Return [x, y] of the center of cell containing provided text 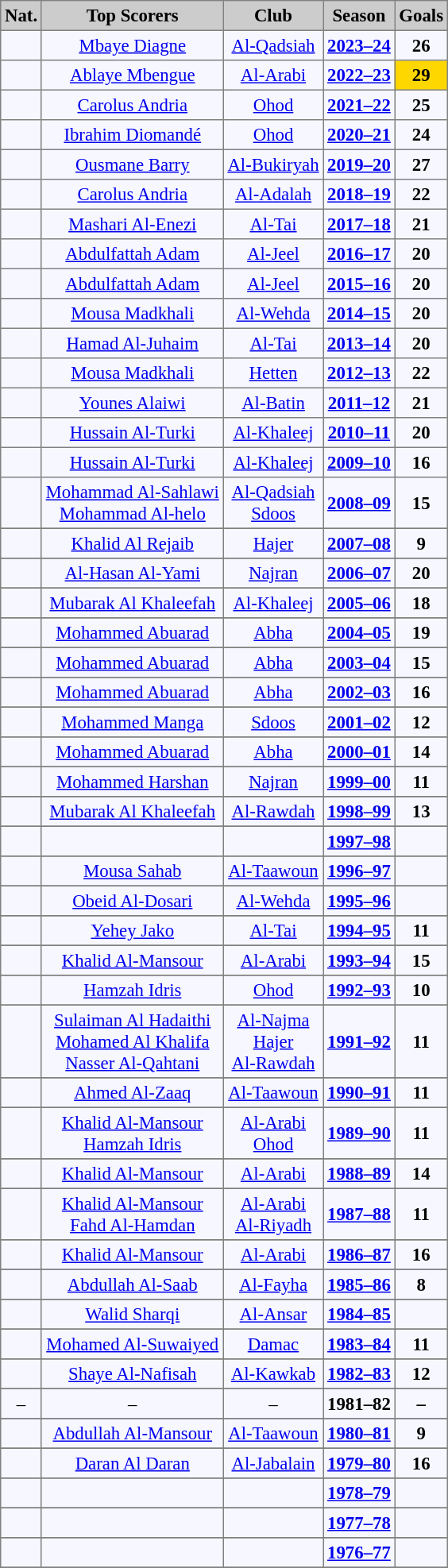
Hamad Al-Juhaim [132, 343]
Mohammad Al-SahlawiMohammad Al-helo [132, 503]
Shaye Al-Nafisah [132, 1374]
8 [421, 1284]
2003–04 [359, 662]
Al-Batin [273, 403]
2018–19 [359, 195]
Damac [273, 1344]
Nat. [21, 16]
1976–77 [359, 1553]
Yehey Jako [132, 931]
Ibrahim Diomandé [132, 135]
10 [421, 991]
Ahmed Al-Zaaq [132, 1093]
2011–12 [359, 403]
2002–03 [359, 693]
Ablaye Mbengue [132, 75]
2015–16 [359, 284]
Walid Sharqi [132, 1315]
Mashari Al-Enezi [132, 224]
1991–92 [359, 1041]
Al-Jabalain [273, 1463]
1996–97 [359, 871]
18 [421, 603]
Season [359, 16]
Al-NajmaHajerAl-Rawdah [273, 1041]
Al-QadsiahSdoos [273, 503]
1986–87 [359, 1255]
1979–80 [359, 1463]
Al-Kawkab [273, 1374]
2014–15 [359, 314]
1984–85 [359, 1315]
2012–13 [359, 373]
1981–82 [359, 1404]
Hetten [273, 373]
2008–09 [359, 503]
Khalid Al-Mansour Hamzah Idris [132, 1133]
2000–01 [359, 752]
Daran Al Daran [132, 1463]
2021–22 [359, 105]
1978–79 [359, 1493]
Hamzah Idris [132, 991]
2005–06 [359, 603]
Al-ArabiOhod [273, 1133]
Goals [421, 16]
26 [421, 45]
Al-Bukiryah [273, 164]
29 [421, 75]
2009–10 [359, 462]
Obeid Al-Dosari [132, 901]
Al-Rawdah [273, 812]
2004–05 [359, 633]
1998–99 [359, 812]
Mohammed Manga [132, 722]
Mousa Sahab [132, 871]
2019–20 [359, 164]
Abdullah Al-Mansour [132, 1434]
Al-Fayha [273, 1284]
1983–84 [359, 1344]
Mbaye Diagne [132, 45]
1990–91 [359, 1093]
Abdullah Al-Saab [132, 1284]
1992–93 [359, 991]
Club [273, 16]
2023–24 [359, 45]
1989–90 [359, 1133]
2013–14 [359, 343]
Top Scorers [132, 16]
1980–81 [359, 1434]
1995–96 [359, 901]
2006–07 [359, 574]
25 [421, 105]
1994–95 [359, 931]
1999–00 [359, 782]
Mohamed Al-Suwaiyed [132, 1344]
Al-Adalah [273, 195]
27 [421, 164]
Ousmane Barry [132, 164]
2016–17 [359, 254]
Hajer [273, 543]
1987–88 [359, 1214]
Younes Alaiwi [132, 403]
2022–23 [359, 75]
1993–94 [359, 960]
19 [421, 633]
Khalid Al-Mansour Fahd Al-Hamdan [132, 1214]
13 [421, 812]
1997–98 [359, 841]
24 [421, 135]
Al-Ansar [273, 1315]
Al-Qadsiah [273, 45]
Khalid Al Rejaib [132, 543]
1982–83 [359, 1374]
1988–89 [359, 1174]
Mohammed Harshan [132, 782]
2017–18 [359, 224]
2020–21 [359, 135]
1985–86 [359, 1284]
Al-ArabiAl-Riyadh [273, 1214]
2010–11 [359, 433]
Sulaiman Al Hadaithi Mohamed Al Khalifa Nasser Al-Qahtani [132, 1041]
Sdoos [273, 722]
2007–08 [359, 543]
2001–02 [359, 722]
1977–78 [359, 1523]
Al-Hasan Al-Yami [132, 574]
